Detect which cell encompasses the target text, then output its [x, y] center coordinate. 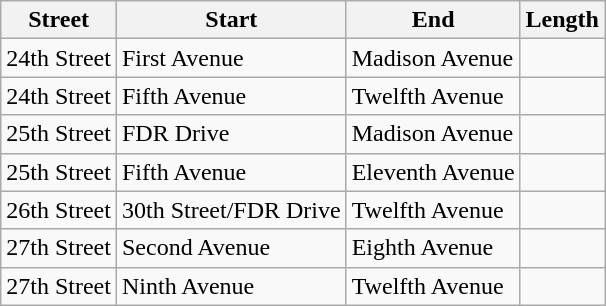
30th Street/FDR Drive [231, 210]
Ninth Avenue [231, 286]
Eighth Avenue [433, 248]
26th Street [59, 210]
FDR Drive [231, 134]
Second Avenue [231, 248]
First Avenue [231, 58]
Street [59, 20]
Eleventh Avenue [433, 172]
End [433, 20]
Start [231, 20]
Length [562, 20]
